Identify which cell holds the provided text, then report its [X, Y] central coordinate. 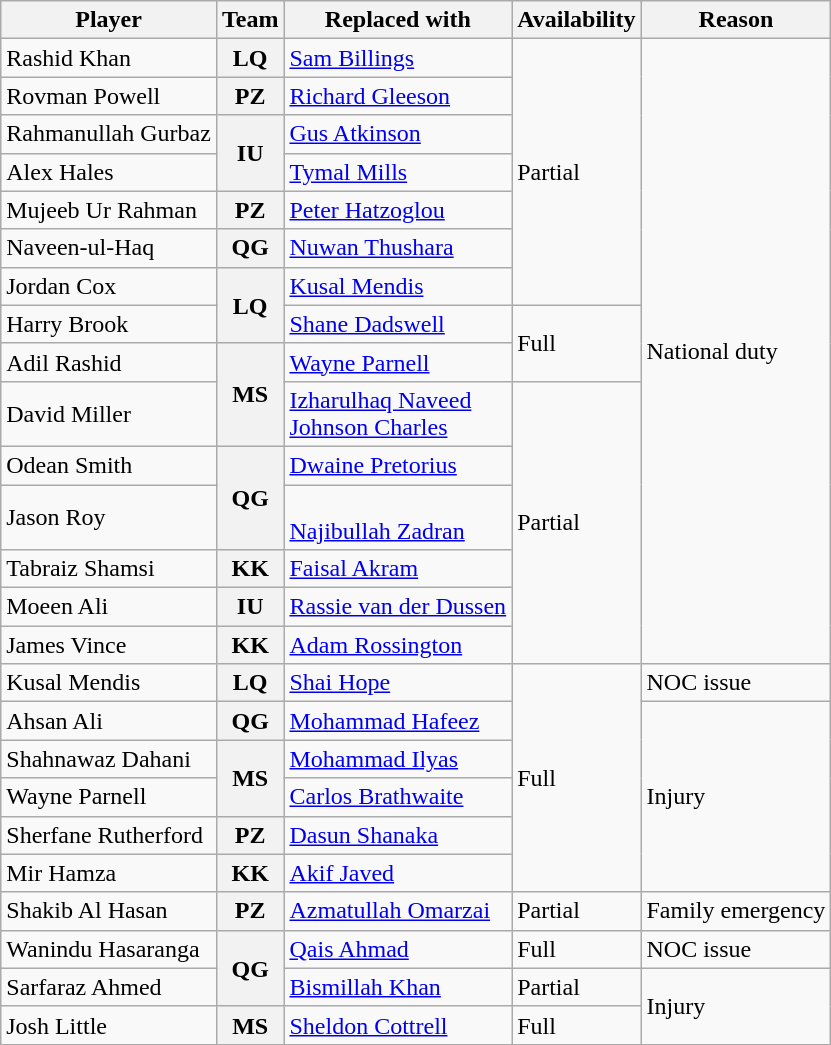
Qais Ahmad [398, 949]
Najibullah Zadran [398, 516]
Rahmanullah Gurbaz [109, 134]
Dasun Shanaka [398, 835]
Adil Rashid [109, 362]
Izharulhaq NaveedJohnson Charles [398, 414]
Ahsan Ali [109, 721]
Tymal Mills [398, 172]
Gus Atkinson [398, 134]
Sarfaraz Ahmed [109, 987]
Josh Little [109, 1025]
Rassie van der Dussen [398, 607]
Alex Hales [109, 172]
David Miller [109, 414]
Adam Rossington [398, 645]
Peter Hatzoglou [398, 210]
Shai Hope [398, 683]
Moeen Ali [109, 607]
Wanindu Hasaranga [109, 949]
Sam Billings [398, 58]
Mujeeb Ur Rahman [109, 210]
Availability [576, 20]
Shahnawaz Dahani [109, 759]
Reason [736, 20]
Shakib Al Hasan [109, 911]
Naveen-ul-Haq [109, 248]
Richard Gleeson [398, 96]
Shane Dadswell [398, 324]
Faisal Akram [398, 569]
National duty [736, 352]
Carlos Brathwaite [398, 797]
Harry Brook [109, 324]
Nuwan Thushara [398, 248]
Mohammad Ilyas [398, 759]
Odean Smith [109, 465]
Tabraiz Shamsi [109, 569]
Mohammad Hafeez [398, 721]
Team [250, 20]
Sheldon Cottrell [398, 1025]
Akif Javed [398, 873]
Mir Hamza [109, 873]
Dwaine Pretorius [398, 465]
Jason Roy [109, 516]
Replaced with [398, 20]
Sherfane Rutherford [109, 835]
Azmatullah Omarzai [398, 911]
Family emergency [736, 911]
Bismillah Khan [398, 987]
Player [109, 20]
Rovman Powell [109, 96]
Jordan Cox [109, 286]
James Vince [109, 645]
Rashid Khan [109, 58]
